Search for the cell housing the specified text and yield its (x, y) center coordinate. 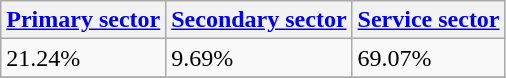
9.69% (259, 58)
Primary sector (84, 20)
Secondary sector (259, 20)
21.24% (84, 58)
69.07% (428, 58)
Service sector (428, 20)
